For the text-containing cell, return its midpoint in [X, Y] coordinate format. 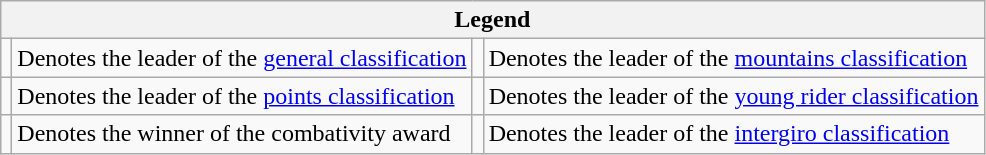
Denotes the leader of the intergiro classification [734, 134]
Denotes the leader of the general classification [242, 58]
Denotes the leader of the points classification [242, 96]
Legend [492, 20]
Denotes the winner of the combativity award [242, 134]
Denotes the leader of the young rider classification [734, 96]
Denotes the leader of the mountains classification [734, 58]
